Find where the given text appears and provide that cell's center as (X, Y) coordinate. 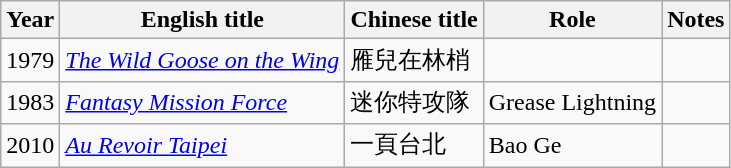
一頁台北 (414, 146)
Year (30, 20)
Bao Ge (572, 146)
1983 (30, 102)
The Wild Goose on the Wing (202, 60)
Chinese title (414, 20)
Fantasy Mission Force (202, 102)
雁兒在林梢 (414, 60)
Notes (696, 20)
Role (572, 20)
Au Revoir Taipei (202, 146)
迷你特攻隊 (414, 102)
1979 (30, 60)
2010 (30, 146)
Grease Lightning (572, 102)
English title (202, 20)
